Locate the cell with the specified text and output its [x, y] center coordinate. 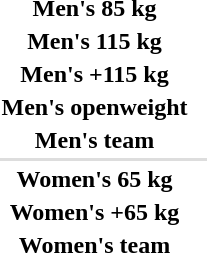
Men's team [94, 140]
Men's 115 kg [94, 41]
Men's openweight [94, 107]
Men's +115 kg [94, 74]
Women's +65 kg [94, 212]
Women's 65 kg [94, 179]
